Search for the cell housing the specified text and yield its [x, y] center coordinate. 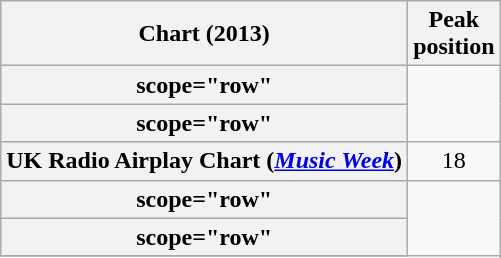
UK Radio Airplay Chart (Music Week) [204, 161]
18 [454, 161]
Peakposition [454, 34]
Chart (2013) [204, 34]
